Find where the given text appears and provide that cell's center as (x, y) coordinate. 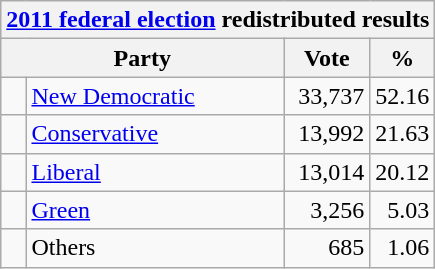
Conservative (155, 134)
13,992 (327, 134)
52.16 (402, 96)
New Democratic (155, 96)
21.63 (402, 134)
20.12 (402, 172)
% (402, 58)
33,737 (327, 96)
685 (327, 248)
13,014 (327, 172)
Others (155, 248)
Liberal (155, 172)
2011 federal election redistributed results (218, 20)
1.06 (402, 248)
3,256 (327, 210)
Vote (327, 58)
5.03 (402, 210)
Green (155, 210)
Party (142, 58)
